Detect which cell encompasses the target text, then output its [x, y] center coordinate. 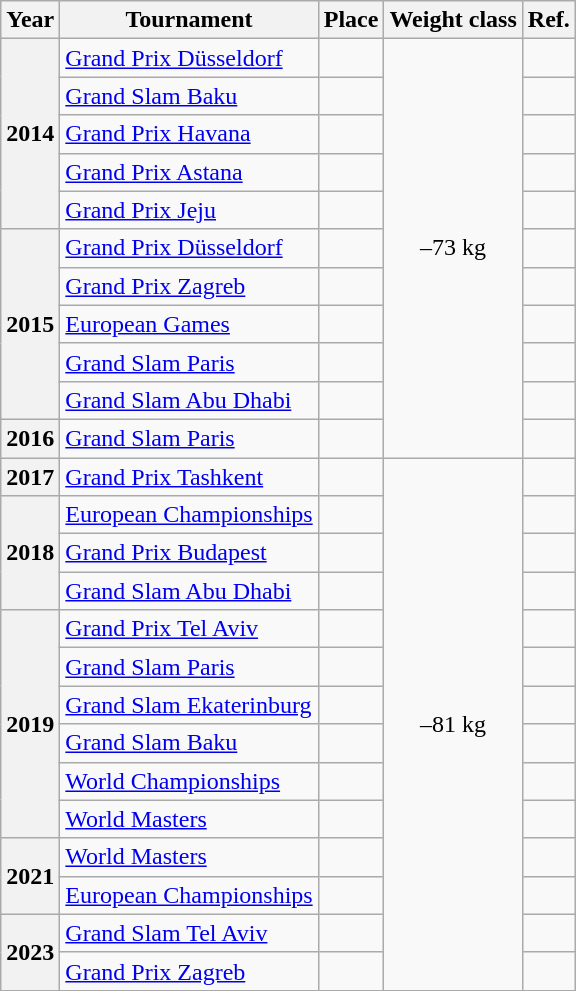
Tournament [189, 20]
2016 [30, 438]
Grand Slam Tel Aviv [189, 933]
Grand Prix Astana [189, 172]
Year [30, 20]
Grand Prix Budapest [189, 553]
2017 [30, 477]
Grand Prix Havana [189, 134]
–73 kg [453, 248]
2014 [30, 134]
Weight class [453, 20]
2021 [30, 876]
Ref. [548, 20]
2023 [30, 952]
–81 kg [453, 724]
Grand Slam Ekaterinburg [189, 705]
2015 [30, 324]
Place [351, 20]
Grand Prix Tashkent [189, 477]
Grand Prix Jeju [189, 210]
European Games [189, 324]
World Championships [189, 781]
Grand Prix Tel Aviv [189, 629]
2019 [30, 724]
2018 [30, 553]
